Extract the (x, y) coordinate from the center of the cell holding the provided text.  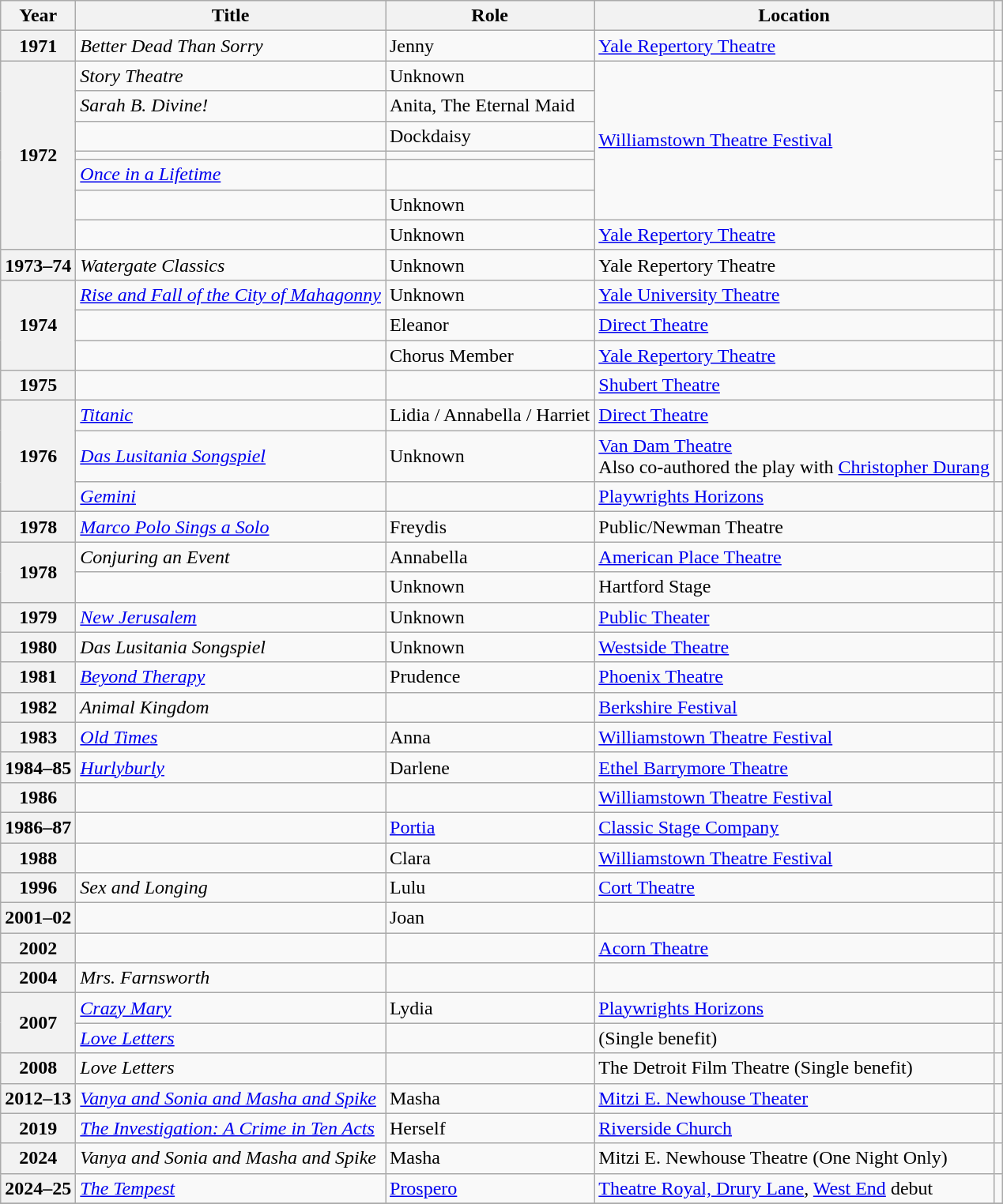
Titanic (231, 416)
Hartford Stage (794, 587)
2002 (38, 948)
1976 (38, 457)
1988 (38, 857)
The Tempest (231, 1188)
Watergate Classics (231, 265)
Title (231, 16)
1996 (38, 888)
New Jerusalem (231, 617)
Van Dam Theatre Also co-authored the play with Christopher Durang (794, 457)
1986 (38, 797)
Theatre Royal, Drury Lane, West End debut (794, 1188)
Location (794, 16)
Berkshire Festival (794, 707)
2012–13 (38, 1098)
Clara (490, 857)
Joan (490, 918)
Better Dead Than Sorry (231, 46)
Anita, The Eternal Maid (490, 106)
Prudence (490, 677)
Eleanor (490, 325)
1986–87 (38, 827)
Lidia / Annabella / Harriet (490, 416)
1971 (38, 46)
1975 (38, 386)
2007 (38, 1023)
Darlene (490, 767)
2004 (38, 978)
Jenny (490, 46)
Sarah B. Divine! (231, 106)
Public/Newman Theatre (794, 527)
Phoenix Theatre (794, 677)
(Single benefit) (794, 1038)
Riverside Church (794, 1128)
Conjuring an Event (231, 557)
Herself (490, 1128)
1974 (38, 325)
Acorn Theatre (794, 948)
Dockdaisy (490, 136)
Sex and Longing (231, 888)
Old Times (231, 737)
Rise and Fall of the City of Mahagonny (231, 295)
Yale University Theatre (794, 295)
Mitzi E. Newhouse Theatre (One Night Only) (794, 1158)
2008 (38, 1068)
Ethel Barrymore Theatre (794, 767)
Prospero (490, 1188)
Story Theatre (231, 76)
1979 (38, 617)
2001–02 (38, 918)
2019 (38, 1128)
1972 (38, 155)
1983 (38, 737)
Animal Kingdom (231, 707)
Hurlyburly (231, 767)
1984–85 (38, 767)
Freydis (490, 527)
1980 (38, 647)
1982 (38, 707)
Mitzi E. Newhouse Theater (794, 1098)
Gemini (231, 497)
Portia (490, 827)
Cort Theatre (794, 888)
Lulu (490, 888)
Lydia (490, 1008)
Shubert Theatre (794, 386)
Mrs. Farnsworth (231, 978)
The Investigation: A Crime in Ten Acts (231, 1128)
The Detroit Film Theatre (Single benefit) (794, 1068)
1981 (38, 677)
Westside Theatre (794, 647)
2024 (38, 1158)
Role (490, 16)
Once in a Lifetime (231, 175)
2024–25 (38, 1188)
Classic Stage Company (794, 827)
1973–74 (38, 265)
Anna (490, 737)
Annabella (490, 557)
Crazy Mary (231, 1008)
Year (38, 16)
Beyond Therapy (231, 677)
Chorus Member (490, 355)
American Place Theatre (794, 557)
Marco Polo Sings a Solo (231, 527)
Public Theater (794, 617)
